From the cell containing the given text, extract its center point as (X, Y) coordinate. 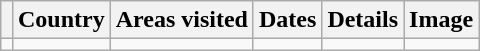
Dates (287, 20)
Country (61, 20)
Image (442, 20)
Areas visited (182, 20)
Details (363, 20)
